From the cell containing the given text, extract its center point as [X, Y] coordinate. 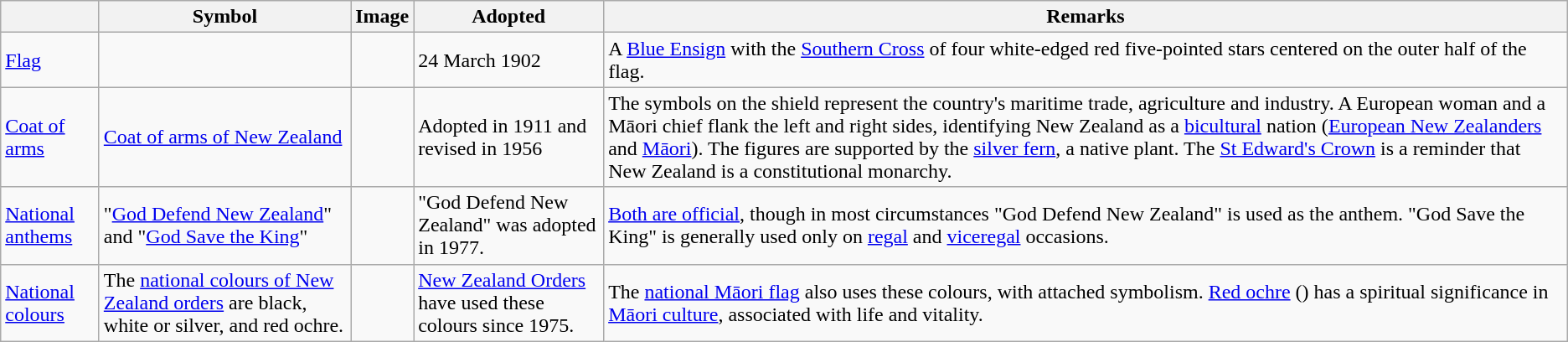
National anthems [50, 225]
24 March 1902 [509, 60]
Remarks [1086, 17]
A Blue Ensign with the Southern Cross of four white-edged red five-pointed stars centered on the outer half of the flag. [1086, 60]
Symbol [224, 17]
The national colours of New Zealand orders are black, white or silver, and red ochre. [224, 303]
National colours [50, 303]
Coat of arms of New Zealand [224, 137]
Coat of arms [50, 137]
"God Defend New Zealand" was adopted in 1977. [509, 225]
Image [382, 17]
Flag [50, 60]
Adopted in 1911 and revised in 1956 [509, 137]
New Zealand Orders have used these colours since 1975. [509, 303]
"God Defend New Zealand" and "God Save the King" [224, 225]
Adopted [509, 17]
